From the cell containing the given text, extract its center point as [X, Y] coordinate. 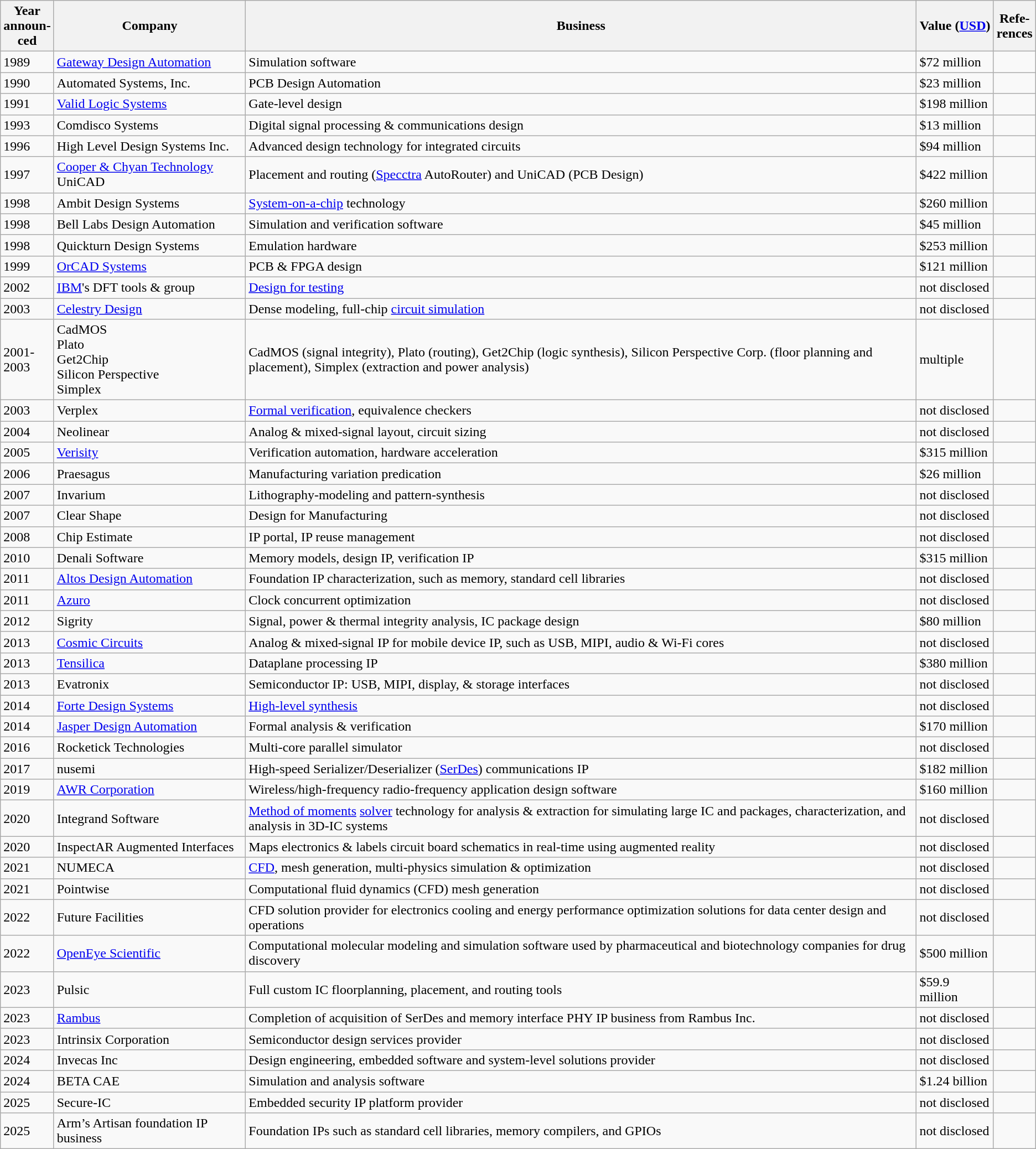
Dense modeling, full-chip circuit simulation [581, 308]
Pointwise [149, 889]
Signal, power & thermal integrity analysis, IC package design [581, 621]
Intrinsix Corporation [149, 1039]
Formal analysis & verification [581, 727]
$422 million [955, 175]
Memory models, design IP, verification IP [581, 558]
Analog & mixed-signal layout, circuit sizing [581, 432]
$380 million [955, 663]
Simulation software [581, 62]
OpenEye Scientific [149, 953]
Foundation IPs such as standard cell libraries, memory compilers, and GPIOs [581, 1131]
Maps electronics & labels circuit board schematics in real-time using augmented reality [581, 847]
2008 [27, 537]
Company [149, 26]
BETA CAE [149, 1081]
Sigrity [149, 621]
Integrand Software [149, 818]
Wireless/high-frequency radio-frequency application design software [581, 790]
$45 million [955, 224]
Formal verification, equivalence checkers [581, 411]
multiple [955, 360]
nusemi [149, 769]
Future Facilities [149, 918]
Invarium [149, 495]
PCB & FPGA design [581, 266]
Verplex [149, 411]
OrCAD Systems [149, 266]
$80 million [955, 621]
Verisity [149, 453]
$500 million [955, 953]
$121 million [955, 266]
$170 million [955, 727]
Azuro [149, 600]
$72 million [955, 62]
$1.24 billion [955, 1081]
Computational molecular modeling and simulation software used by pharmaceutical and biotechnology companies for drug discovery [581, 953]
Cooper & Chyan TechnologyUniCAD [149, 175]
CFD, mesh generation, multi-physics simulation & optimization [581, 868]
Yearannoun-ced [27, 26]
Computational fluid dynamics (CFD) mesh generation [581, 889]
Simulation and analysis software [581, 1081]
Rambus [149, 1018]
System-on-a-chip technology [581, 203]
Digital signal processing & communications design [581, 125]
High-level synthesis [581, 706]
Emulation hardware [581, 245]
1997 [27, 175]
2017 [27, 769]
Clock concurrent optimization [581, 600]
Multi-core parallel simulator [581, 748]
CFD solution provider for electronics cooling and energy performance optimization solutions for data center design and operations [581, 918]
Completion of acquisition of SerDes and memory interface PHY IP business from Rambus Inc. [581, 1018]
Gate-level design [581, 104]
CadMOSPlatoGet2ChipSilicon PerspectiveSimplex [149, 360]
Placement and routing (Specctra AutoRouter) and UniCAD (PCB Design) [581, 175]
2002 [27, 287]
Valid Logic Systems [149, 104]
InspectAR Augmented Interfaces [149, 847]
Design for testing [581, 287]
$182 million [955, 769]
Method of moments solver technology for analysis & extraction for simulating large IC and packages, characterization, and analysis in 3D-IC systems [581, 818]
Lithography-modeling and pattern-synthesis [581, 495]
Pulsic [149, 990]
Quickturn Design Systems [149, 245]
IBM's DFT tools & group [149, 287]
1990 [27, 83]
Full custom IC floorplanning, placement, and routing tools [581, 990]
2001-2003 [27, 360]
Evatronix [149, 684]
Business [581, 26]
Design engineering, embedded software and system-level solutions provider [581, 1060]
NUMECA [149, 868]
Manufacturing variation predication [581, 474]
1993 [27, 125]
$23 million [955, 83]
1989 [27, 62]
Neolinear [149, 432]
Ambit Design Systems [149, 203]
Chip Estimate [149, 537]
Semiconductor design services provider [581, 1039]
Simulation and verification software [581, 224]
Rocketick Technologies [149, 748]
2016 [27, 748]
PCB Design Automation [581, 83]
2010 [27, 558]
Gateway Design Automation [149, 62]
Design for Manufacturing [581, 516]
$198 million [955, 104]
Forte Design Systems [149, 706]
1999 [27, 266]
2004 [27, 432]
Secure-IC [149, 1102]
Verification automation, hardware acceleration [581, 453]
$94 million [955, 146]
High Level Design Systems Inc. [149, 146]
Cosmic Circuits [149, 642]
Refe-rences [1014, 26]
Advanced design technology for integrated circuits [581, 146]
2012 [27, 621]
2006 [27, 474]
Comdisco Systems [149, 125]
2005 [27, 453]
Celestry Design [149, 308]
Altos Design Automation [149, 579]
$26 million [955, 474]
Arm’s Artisan foundation IP business [149, 1131]
1996 [27, 146]
Denali Software [149, 558]
$253 million [955, 245]
Automated Systems, Inc. [149, 83]
Value (USD) [955, 26]
AWR Corporation [149, 790]
Invecas Inc [149, 1060]
Foundation IP characterization, such as memory, standard cell libraries [581, 579]
Embedded security IP platform provider [581, 1102]
High-speed Serializer/Deserializer (SerDes) communications IP [581, 769]
Semiconductor IP: USB, MIPI, display, & storage interfaces [581, 684]
$260 million [955, 203]
$160 million [955, 790]
$13 million [955, 125]
Clear Shape [149, 516]
IP portal, IP reuse management [581, 537]
Jasper Design Automation [149, 727]
Analog & mixed-signal IP for mobile device IP, such as USB, MIPI, audio & Wi-Fi cores [581, 642]
2019 [27, 790]
$59.9 million [955, 990]
Praesagus [149, 474]
Dataplane processing IP [581, 663]
Tensilica [149, 663]
1991 [27, 104]
Bell Labs Design Automation [149, 224]
